Pinpoint the cell where the given text exists, returning its [x, y] midpoint coordinate. 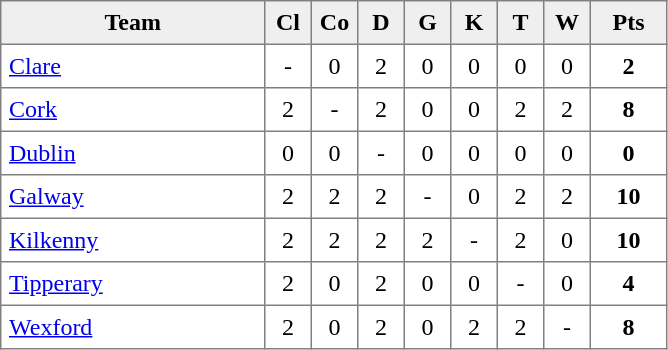
Kilkenny [133, 240]
Galway [133, 197]
Team [133, 23]
Dublin [133, 153]
D [381, 23]
Co [334, 23]
T [520, 23]
4 [628, 284]
Cork [133, 110]
Pts [628, 23]
Cl [288, 23]
K [474, 23]
Wexford [133, 327]
Clare [133, 66]
G [427, 23]
W [567, 23]
Tipperary [133, 284]
